For the text-containing cell, return its midpoint in [X, Y] coordinate format. 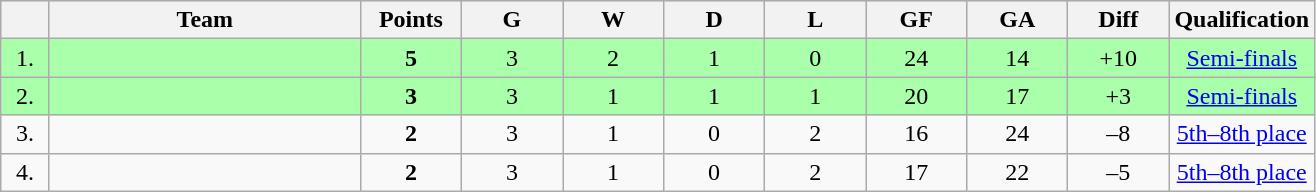
Qualification [1242, 20]
D [714, 20]
+10 [1118, 58]
G [512, 20]
1. [26, 58]
+3 [1118, 96]
2. [26, 96]
5 [410, 58]
Team [204, 20]
22 [1018, 172]
–8 [1118, 134]
3. [26, 134]
L [816, 20]
W [612, 20]
4. [26, 172]
Points [410, 20]
14 [1018, 58]
GA [1018, 20]
20 [916, 96]
GF [916, 20]
–5 [1118, 172]
Diff [1118, 20]
16 [916, 134]
